Locate the cell with the specified text and output its (x, y) center coordinate. 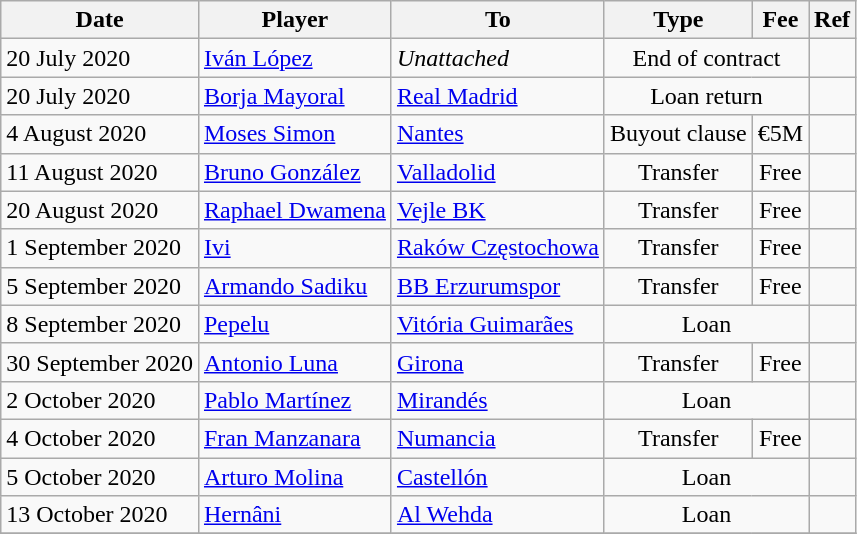
2 October 2020 (100, 400)
End of contract (706, 58)
Fran Manzanara (294, 438)
11 August 2020 (100, 172)
Antonio Luna (294, 362)
5 September 2020 (100, 286)
Armando Sadiku (294, 286)
1 September 2020 (100, 248)
Numancia (498, 438)
To (498, 20)
Real Madrid (498, 96)
Mirandés (498, 400)
Iván López (294, 58)
Type (678, 20)
Ref (832, 20)
Raphael Dwamena (294, 210)
20 August 2020 (100, 210)
BB Erzurumspor (498, 286)
Valladolid (498, 172)
4 October 2020 (100, 438)
€5M (780, 134)
Al Wehda (498, 515)
Moses Simon (294, 134)
Player (294, 20)
Arturo Molina (294, 477)
30 September 2020 (100, 362)
Fee (780, 20)
Ivi (294, 248)
4 August 2020 (100, 134)
Vitória Guimarães (498, 324)
Hernâni (294, 515)
Castellón (498, 477)
Unattached (498, 58)
Girona (498, 362)
Vejle BK (498, 210)
Nantes (498, 134)
Raków Częstochowa (498, 248)
Loan return (706, 96)
Pepelu (294, 324)
8 September 2020 (100, 324)
Buyout clause (678, 134)
Date (100, 20)
Borja Mayoral (294, 96)
Pablo Martínez (294, 400)
Bruno González (294, 172)
5 October 2020 (100, 477)
13 October 2020 (100, 515)
